Pinpoint the cell where the given text exists, returning its (X, Y) midpoint coordinate. 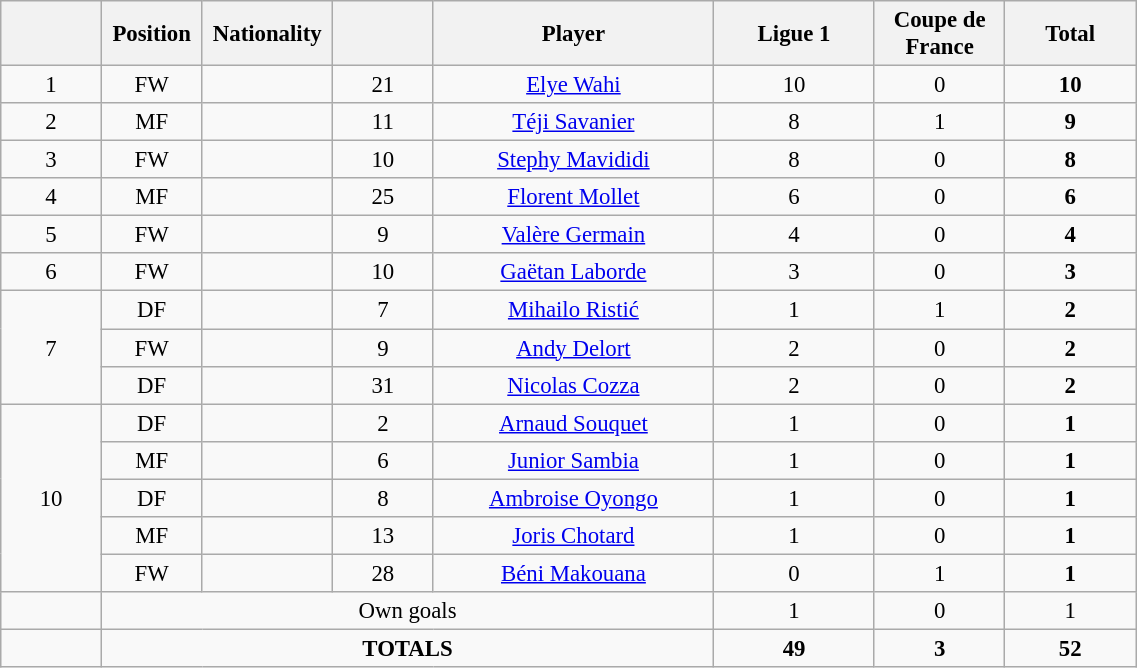
13 (384, 536)
Nicolas Cozza (574, 385)
Mihailo Ristić (574, 310)
Own goals (407, 611)
52 (1070, 648)
Junior Sambia (574, 460)
Elye Wahi (574, 85)
Position (152, 34)
Arnaud Souquet (574, 423)
TOTALS (407, 648)
11 (384, 122)
21 (384, 85)
25 (384, 197)
Téji Savanier (574, 122)
Joris Chotard (574, 536)
Coupe de France (940, 34)
Gaëtan Laborde (574, 273)
Ambroise Oyongo (574, 498)
31 (384, 385)
49 (794, 648)
5 (52, 235)
Béni Makouana (574, 573)
Nationality (268, 34)
28 (384, 573)
Stephy Mavididi (574, 160)
Andy Delort (574, 348)
Valère Germain (574, 235)
Ligue 1 (794, 34)
Florent Mollet (574, 197)
Total (1070, 34)
Player (574, 34)
